From the cell containing the given text, extract its center point as (x, y) coordinate. 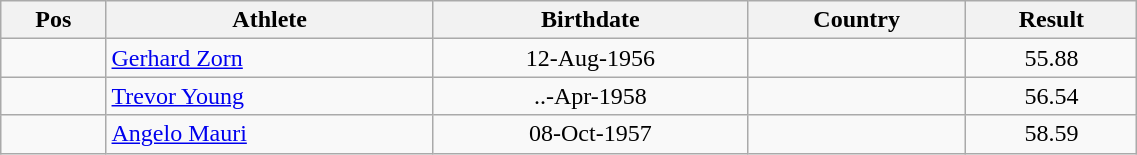
Angelo Mauri (270, 134)
Athlete (270, 20)
..-Apr-1958 (590, 96)
56.54 (1052, 96)
Pos (54, 20)
Gerhard Zorn (270, 58)
Trevor Young (270, 96)
12-Aug-1956 (590, 58)
Birthdate (590, 20)
58.59 (1052, 134)
55.88 (1052, 58)
08-Oct-1957 (590, 134)
Country (856, 20)
Result (1052, 20)
